Capture the cell that displays the provided text and extract its [X, Y] central coordinate. 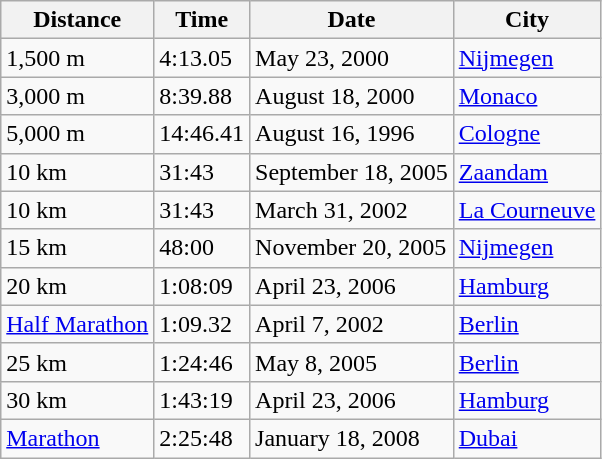
30 km [78, 400]
1:24:46 [202, 362]
November 20, 2005 [352, 248]
May 8, 2005 [352, 362]
August 16, 1996 [352, 134]
1:43:19 [202, 400]
Distance [78, 20]
3,000 m [78, 96]
1:08:09 [202, 286]
January 18, 2008 [352, 438]
Cologne [527, 134]
2:25:48 [202, 438]
Date [352, 20]
14:46.41 [202, 134]
May 23, 2000 [352, 58]
March 31, 2002 [352, 210]
September 18, 2005 [352, 172]
City [527, 20]
15 km [78, 248]
25 km [78, 362]
Dubai [527, 438]
La Courneuve [527, 210]
August 18, 2000 [352, 96]
April 7, 2002 [352, 324]
Marathon [78, 438]
8:39.88 [202, 96]
Monaco [527, 96]
Zaandam [527, 172]
1:09.32 [202, 324]
1,500 m [78, 58]
4:13.05 [202, 58]
5,000 m [78, 134]
Time [202, 20]
20 km [78, 286]
48:00 [202, 248]
Half Marathon [78, 324]
